Provide the [x, y] coordinate of the cell's center where the given text is located.  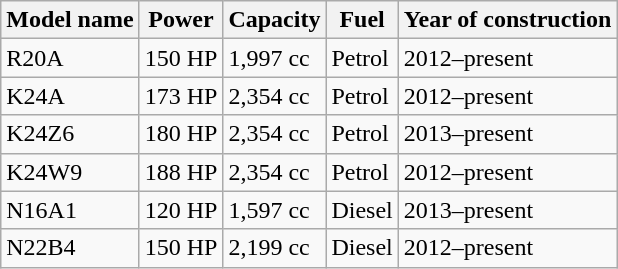
Fuel [362, 20]
K24Z6 [70, 134]
Capacity [274, 20]
120 HP [181, 210]
R20A [70, 58]
Power [181, 20]
K24W9 [70, 172]
N16A1 [70, 210]
1,597 cc [274, 210]
N22B4 [70, 248]
173 HP [181, 96]
Year of construction [508, 20]
K24A [70, 96]
180 HP [181, 134]
1,997 cc [274, 58]
188 HP [181, 172]
Model name [70, 20]
2,199 cc [274, 248]
